Search for the cell housing the specified text and yield its [X, Y] center coordinate. 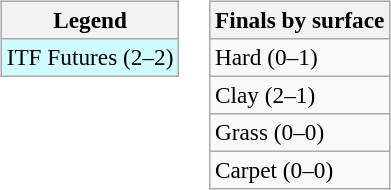
Clay (2–1) [300, 95]
Carpet (0–0) [300, 171]
Legend [90, 20]
Finals by surface [300, 20]
ITF Futures (2–2) [90, 57]
Hard (0–1) [300, 57]
Grass (0–0) [300, 133]
